Identify which cell holds the provided text, then report its [x, y] central coordinate. 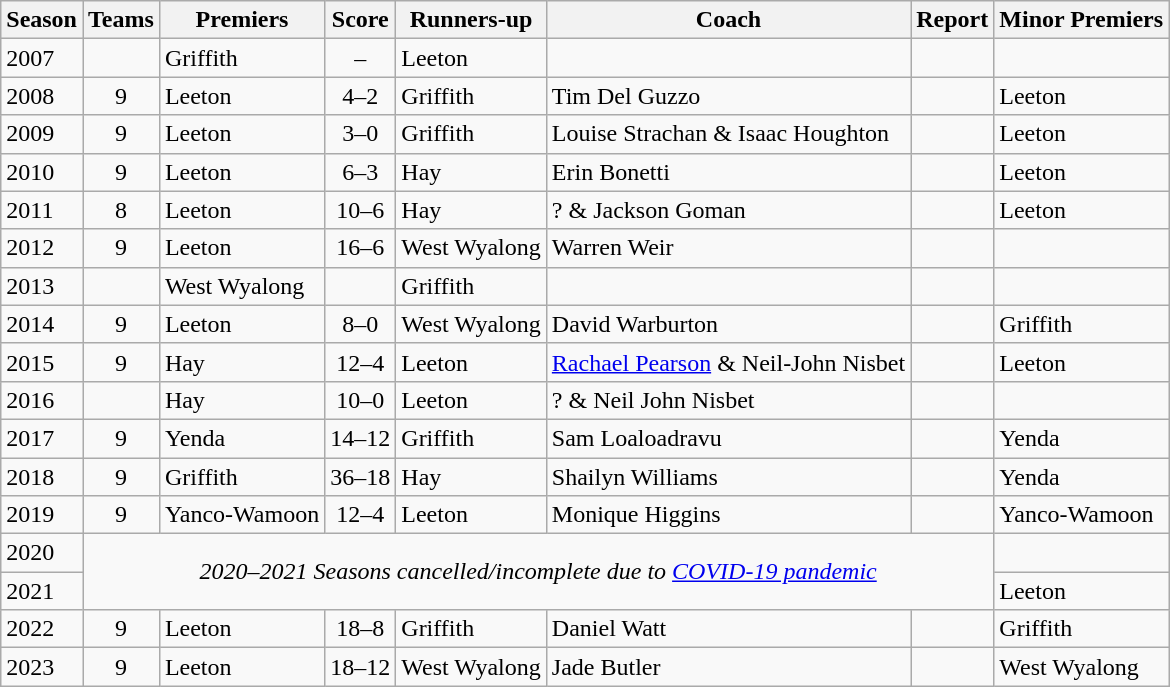
2012 [42, 248]
Erin Bonetti [728, 172]
Warren Weir [728, 248]
Season [42, 20]
2018 [42, 477]
10–0 [360, 400]
2007 [42, 58]
Monique Higgins [728, 515]
Minor Premiers [1082, 20]
2009 [42, 134]
David Warburton [728, 324]
3–0 [360, 134]
18–8 [360, 629]
Teams [120, 20]
2015 [42, 362]
Tim Del Guzzo [728, 96]
Louise Strachan & Isaac Houghton [728, 134]
2021 [42, 591]
? & Neil John Nisbet [728, 400]
8 [120, 210]
Daniel Watt [728, 629]
– [360, 58]
16–6 [360, 248]
2023 [42, 667]
Shailyn Williams [728, 477]
10–6 [360, 210]
2013 [42, 286]
Rachael Pearson & Neil-John Nisbet [728, 362]
Runners-up [472, 20]
2019 [42, 515]
2008 [42, 96]
2016 [42, 400]
2014 [42, 324]
? & Jackson Goman [728, 210]
14–12 [360, 438]
2022 [42, 629]
8–0 [360, 324]
Score [360, 20]
4–2 [360, 96]
Coach [728, 20]
6–3 [360, 172]
2017 [42, 438]
2011 [42, 210]
36–18 [360, 477]
Report [952, 20]
2010 [42, 172]
18–12 [360, 667]
Jade Butler [728, 667]
Sam Loaloadravu [728, 438]
2020–2021 Seasons cancelled/incomplete due to COVID-19 pandemic [538, 572]
Premiers [242, 20]
2020 [42, 553]
